Extract the [x, y] coordinate from the center of the cell holding the provided text.  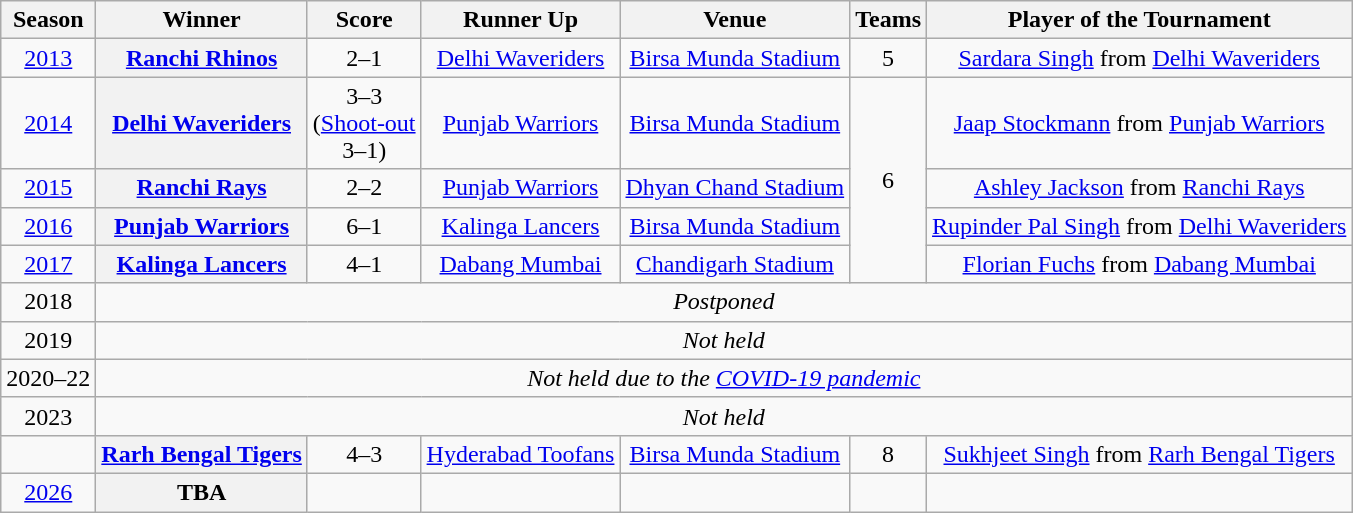
8 [888, 454]
Chandigarh Stadium [735, 264]
Hyderabad Toofans [520, 454]
Ashley Jackson from Ranchi Rays [1140, 188]
Rupinder Pal Singh from Delhi Waveriders [1140, 226]
Rarh Bengal Tigers [202, 454]
Not held due to the COVID-19 pandemic [724, 378]
5 [888, 58]
Score [364, 20]
4–3 [364, 454]
Postponed [724, 302]
6 [888, 180]
4–1 [364, 264]
2026 [48, 492]
Sukhjeet Singh from Rarh Bengal Tigers [1140, 454]
2–1 [364, 58]
Ranchi Rhinos [202, 58]
Winner [202, 20]
2014 [48, 123]
2–2 [364, 188]
6–1 [364, 226]
2013 [48, 58]
2015 [48, 188]
Runner Up [520, 20]
2023 [48, 416]
Ranchi Rays [202, 188]
3–3 (Shoot-out3–1) [364, 123]
2016 [48, 226]
Teams [888, 20]
Jaap Stockmann from Punjab Warriors [1140, 123]
Dhyan Chand Stadium [735, 188]
Season [48, 20]
Venue [735, 20]
Player of the Tournament [1140, 20]
Florian Fuchs from Dabang Mumbai [1140, 264]
TBA [202, 492]
2017 [48, 264]
Sardara Singh from Delhi Waveriders [1140, 58]
2018 [48, 302]
Dabang Mumbai [520, 264]
2019 [48, 340]
2020–22 [48, 378]
